For the text-containing cell, return its midpoint in [x, y] coordinate format. 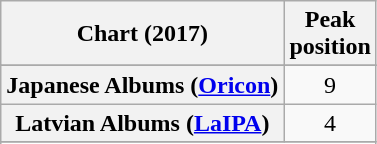
Japanese Albums (Oricon) [142, 85]
Chart (2017) [142, 34]
Latvian Albums (LaIPA) [142, 123]
4 [330, 123]
9 [330, 85]
Peak position [330, 34]
